For the text-containing cell, return its midpoint in [x, y] coordinate format. 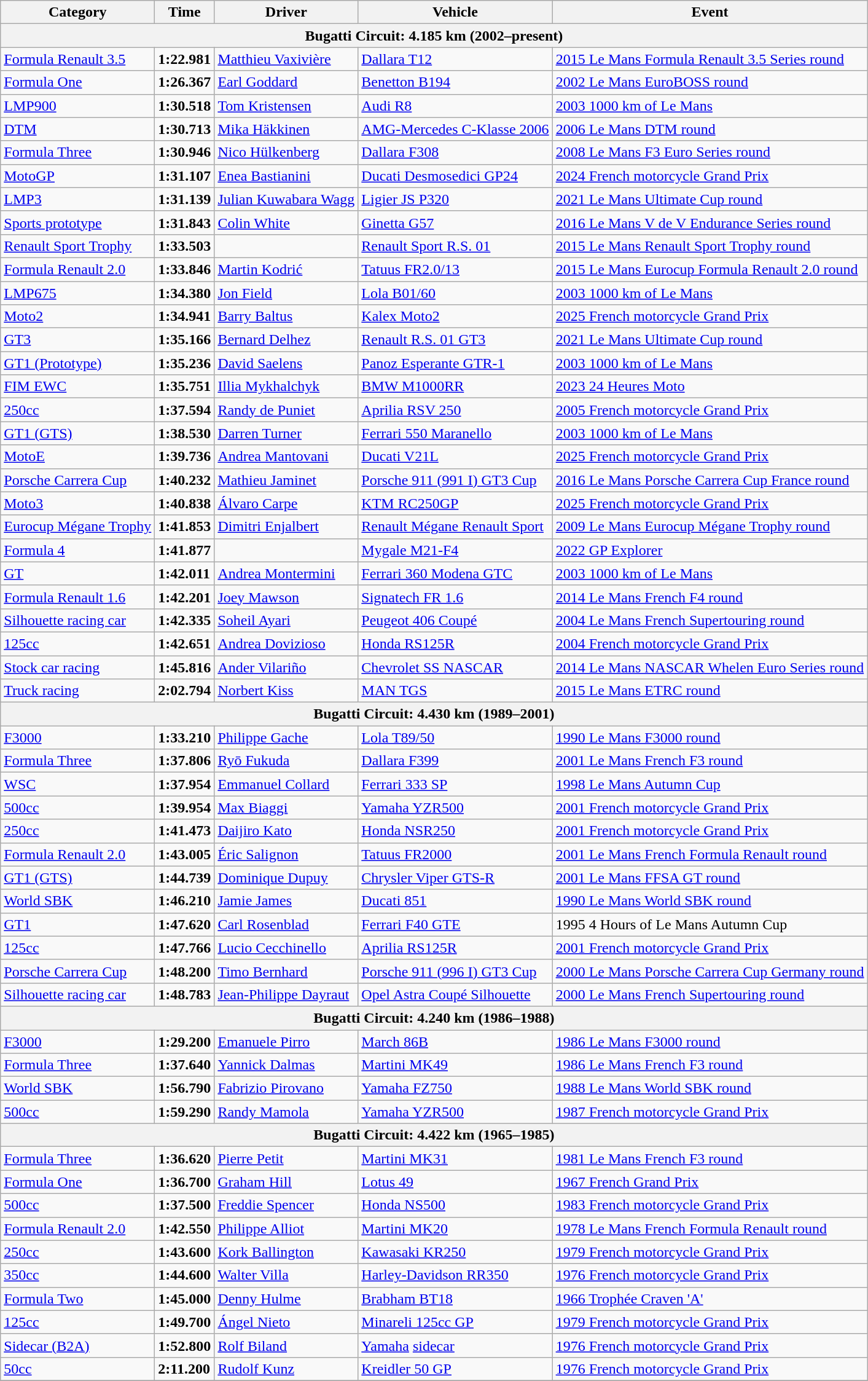
Brabham BT18 [455, 1299]
LMP900 [77, 106]
2023 24 Heures Moto [710, 387]
Andrea Mantovani [286, 457]
Kawasaki KR250 [455, 1252]
Minareli 125cc GP [455, 1322]
Pierre Petit [286, 1159]
Renault R.S. 01 GT3 [455, 340]
Martini MK49 [455, 1065]
Ligier JS P320 [455, 199]
Kalex Moto2 [455, 317]
1:59.290 [184, 1112]
2014 Le Mans French F4 round [710, 597]
1:52.800 [184, 1345]
Porsche 911 (991 I) GT3 Cup [455, 480]
2015 Le Mans Eurocup Formula Renault 2.0 round [710, 269]
Andrea Dovizioso [286, 643]
1:39.736 [184, 457]
Formula 4 [77, 550]
1:26.367 [184, 82]
Ferrari 550 Maranello [455, 433]
1:45.816 [184, 667]
Moto2 [77, 317]
Lotus 49 [455, 1182]
1:33.503 [184, 246]
Ferrari F40 GTE [455, 924]
Eurocup Mégane Trophy [77, 527]
1986 Le Mans F3000 round [710, 1042]
Ferrari 333 SP [455, 784]
1966 Trophée Craven 'A' [710, 1299]
1:42.651 [184, 643]
Event [710, 12]
1:42.550 [184, 1229]
Renault Sport Trophy [77, 246]
2015 Le Mans Formula Renault 3.5 Series round [710, 59]
Tom Kristensen [286, 106]
2001 Le Mans French F3 round [710, 761]
MAN TGS [455, 691]
1:43.005 [184, 854]
Bugatti Circuit: 4.185 km (2002–present) [434, 36]
350cc [77, 1275]
1:47.620 [184, 924]
Mygale M21-F4 [455, 550]
GT3 [77, 340]
Vehicle [455, 12]
Honda NSR250 [455, 831]
Dimitri Enjalbert [286, 527]
GT1 (Prototype) [77, 363]
Graham Hill [286, 1182]
Jamie James [286, 901]
Stock car racing [77, 667]
1:41.473 [184, 831]
2005 French motorcycle Grand Prix [710, 410]
LMP675 [77, 293]
1:49.700 [184, 1322]
1:35.236 [184, 363]
Time [184, 12]
Ducati Desmosedici GP24 [455, 176]
1:42.011 [184, 573]
Yamaha sidecar [455, 1345]
KTM RC250GP [455, 503]
Truck racing [77, 691]
2002 Le Mans EuroBOSS round [710, 82]
Barry Baltus [286, 317]
Ferrari 360 Modena GTC [455, 573]
BMW M1000RR [455, 387]
1:42.201 [184, 597]
1:31.139 [184, 199]
Martin Kodrić [286, 269]
Earl Goddard [286, 82]
Emanuele Pirro [286, 1042]
1:40.838 [184, 503]
1:46.210 [184, 901]
Jean-Philippe Dayraut [286, 994]
Chrysler Viper GTS-R [455, 878]
Jon Field [286, 293]
Yannick Dalmas [286, 1065]
Matthieu Vaxivière [286, 59]
Lola T89/50 [455, 738]
1:30.518 [184, 106]
Dallara F308 [455, 152]
Daijiro Kato [286, 831]
1:35.166 [184, 340]
1:34.380 [184, 293]
1986 Le Mans French F3 round [710, 1065]
Sports prototype [77, 222]
Bernard Delhez [286, 340]
1990 Le Mans F3000 round [710, 738]
Andrea Montermini [286, 573]
1:41.877 [184, 550]
Mathieu Jaminet [286, 480]
Joey Mawson [286, 597]
Aprilia RSV 250 [455, 410]
LMP3 [77, 199]
Audi R8 [455, 106]
2022 GP Explorer [710, 550]
2014 Le Mans NASCAR Whelen Euro Series round [710, 667]
1987 French motorcycle Grand Prix [710, 1112]
Yamaha FZ750 [455, 1088]
Signatech FR 1.6 [455, 597]
1:22.981 [184, 59]
Bugatti Circuit: 4.240 km (1986–1988) [434, 1018]
Moto3 [77, 503]
Lucio Cecchinello [286, 948]
Ginetta G57 [455, 222]
Kreidler 50 GP [455, 1369]
1967 French Grand Prix [710, 1182]
Formula Renault 1.6 [77, 597]
1998 Le Mans Autumn Cup [710, 784]
Ducati V21L [455, 457]
Opel Astra Coupé Silhouette [455, 994]
Walter Villa [286, 1275]
Peugeot 406 Coupé [455, 620]
MotoGP [77, 176]
1:33.846 [184, 269]
2:02.794 [184, 691]
Tatuus FR2.0/13 [455, 269]
Formula Two [77, 1299]
1995 4 Hours of Le Mans Autumn Cup [710, 924]
Honda RS125R [455, 643]
Randy Mamola [286, 1112]
Tatuus FR2000 [455, 854]
Norbert Kiss [286, 691]
2016 Le Mans Porsche Carrera Cup France round [710, 480]
2004 Le Mans French Supertouring round [710, 620]
1:38.530 [184, 433]
Kork Ballington [286, 1252]
1:37.640 [184, 1065]
2015 Le Mans Renault Sport Trophy round [710, 246]
Philippe Gache [286, 738]
1:56.790 [184, 1088]
Colin White [286, 222]
Bugatti Circuit: 4.430 km (1989–2001) [434, 714]
1:48.200 [184, 971]
1978 Le Mans French Formula Renault round [710, 1229]
Mika Häkkinen [286, 129]
2009 Le Mans Eurocup Mégane Trophy round [710, 527]
1:35.751 [184, 387]
DTM [77, 129]
Ryō Fukuda [286, 761]
1:41.853 [184, 527]
Freddie Spencer [286, 1205]
1988 Le Mans World SBK round [710, 1088]
Lola B01/60 [455, 293]
1983 French motorcycle Grand Prix [710, 1205]
Randy de Puniet [286, 410]
Ducati 851 [455, 901]
2:11.200 [184, 1369]
Fabrizio Pirovano [286, 1088]
Illia Mykhalchyk [286, 387]
1:47.766 [184, 948]
2006 Le Mans DTM round [710, 129]
Soheil Ayari [286, 620]
Max Biaggi [286, 808]
Enea Bastianini [286, 176]
MotoE [77, 457]
Dallara T12 [455, 59]
2000 Le Mans Porsche Carrera Cup Germany round [710, 971]
Category [77, 12]
2000 Le Mans French Supertouring round [710, 994]
Honda NS500 [455, 1205]
2024 French motorcycle Grand Prix [710, 176]
1:37.806 [184, 761]
1:31.843 [184, 222]
1:44.600 [184, 1275]
Renault Sport R.S. 01 [455, 246]
David Saelens [286, 363]
March 86B [455, 1042]
Ángel Nieto [286, 1322]
GT1 [77, 924]
2008 Le Mans F3 Euro Series round [710, 152]
1:37.954 [184, 784]
1:39.954 [184, 808]
2001 Le Mans French Formula Renault round [710, 854]
Chevrolet SS NASCAR [455, 667]
1:45.000 [184, 1299]
Emmanuel Collard [286, 784]
Martini MK31 [455, 1159]
2015 Le Mans ETRC round [710, 691]
Álvaro Carpe [286, 503]
Darren Turner [286, 433]
1:37.594 [184, 410]
Martini MK20 [455, 1229]
Porsche 911 (996 I) GT3 Cup [455, 971]
Harley-Davidson RR350 [455, 1275]
Rudolf Kunz [286, 1369]
Dominique Dupuy [286, 878]
1:34.941 [184, 317]
2016 Le Mans V de V Endurance Series round [710, 222]
Nico Hülkenberg [286, 152]
2004 French motorcycle Grand Prix [710, 643]
Timo Bernhard [286, 971]
1:44.739 [184, 878]
Benetton B194 [455, 82]
Éric Salignon [286, 854]
50cc [77, 1369]
Philippe Alliot [286, 1229]
2001 Le Mans FFSA GT round [710, 878]
1:42.335 [184, 620]
FIM EWC [77, 387]
WSC [77, 784]
Formula Renault 3.5 [77, 59]
1981 Le Mans French F3 round [710, 1159]
Driver [286, 12]
1:43.600 [184, 1252]
1:36.700 [184, 1182]
1:33.210 [184, 738]
1:30.713 [184, 129]
1:29.200 [184, 1042]
1:40.232 [184, 480]
1:36.620 [184, 1159]
1:30.946 [184, 152]
1990 Le Mans World SBK round [710, 901]
Sidecar (B2A) [77, 1345]
Dallara F399 [455, 761]
Denny Hulme [286, 1299]
1:31.107 [184, 176]
Ander Vilariño [286, 667]
Panoz Esperante GTR-1 [455, 363]
1:48.783 [184, 994]
1:37.500 [184, 1205]
Julian Kuwabara Wagg [286, 199]
Renault Mégane Renault Sport [455, 527]
Carl Rosenblad [286, 924]
GT [77, 573]
Rolf Biland [286, 1345]
Aprilia RS125R [455, 948]
Bugatti Circuit: 4.422 km (1965–1985) [434, 1135]
AMG-Mercedes C-Klasse 2006 [455, 129]
